From the cell containing the given text, extract its center point as [X, Y] coordinate. 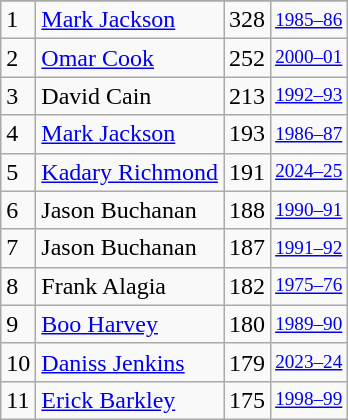
1992–93 [309, 96]
252 [248, 58]
328 [248, 20]
179 [248, 362]
Kadary Richmond [130, 172]
187 [248, 248]
1 [18, 20]
5 [18, 172]
182 [248, 286]
2024–25 [309, 172]
1975–76 [309, 286]
180 [248, 324]
10 [18, 362]
1989–90 [309, 324]
2000–01 [309, 58]
2023–24 [309, 362]
1986–87 [309, 134]
1985–86 [309, 20]
Daniss Jenkins [130, 362]
Frank Alagia [130, 286]
175 [248, 400]
191 [248, 172]
9 [18, 324]
1990–91 [309, 210]
David Cain [130, 96]
6 [18, 210]
1991–92 [309, 248]
11 [18, 400]
Omar Cook [130, 58]
7 [18, 248]
Boo Harvey [130, 324]
1998–99 [309, 400]
4 [18, 134]
Erick Barkley [130, 400]
2 [18, 58]
213 [248, 96]
3 [18, 96]
8 [18, 286]
193 [248, 134]
188 [248, 210]
